Search for the cell housing the specified text and yield its (x, y) center coordinate. 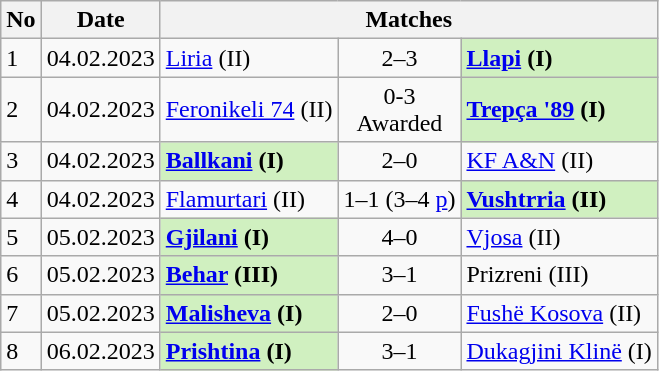
Flamurtari (II) (249, 199)
0-3Awarded (400, 110)
Dukagjini Klinë (I) (559, 351)
06.02.2023 (100, 351)
Vushtrria (II) (559, 199)
Gjilani (I) (249, 237)
5 (21, 237)
1 (21, 58)
KF A&N (II) (559, 161)
Fushë Kosova (II) (559, 313)
Matches (408, 20)
Behar (III) (249, 275)
Date (100, 20)
Liria (II) (249, 58)
Prishtina (I) (249, 351)
Vjosa (II) (559, 237)
Trepça '89 (I) (559, 110)
2 (21, 110)
Ballkani (I) (249, 161)
No (21, 20)
8 (21, 351)
7 (21, 313)
4–0 (400, 237)
Feronikeli 74 (II) (249, 110)
Malisheva (I) (249, 313)
3 (21, 161)
Llapi (I) (559, 58)
1–1 (3–4 p) (400, 199)
Prizreni (III) (559, 275)
2–3 (400, 58)
4 (21, 199)
6 (21, 275)
